Output the (x, y) coordinate of the center of the cell containing the given text.  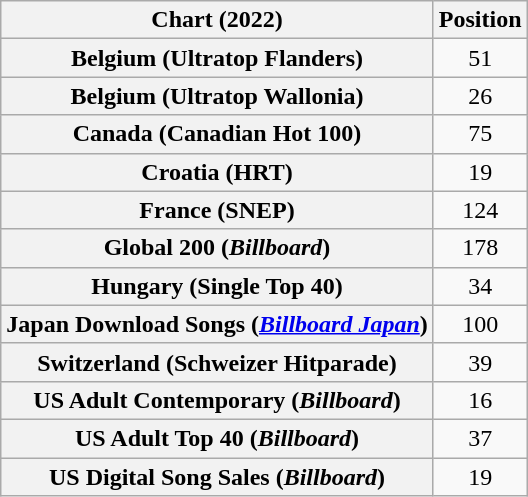
France (SNEP) (218, 210)
Position (480, 20)
37 (480, 438)
Chart (2022) (218, 20)
Global 200 (Billboard) (218, 248)
34 (480, 286)
US Adult Top 40 (Billboard) (218, 438)
Canada (Canadian Hot 100) (218, 134)
26 (480, 96)
Belgium (Ultratop Wallonia) (218, 96)
124 (480, 210)
39 (480, 362)
Croatia (HRT) (218, 172)
Switzerland (Schweizer Hitparade) (218, 362)
Japan Download Songs (Billboard Japan) (218, 324)
100 (480, 324)
51 (480, 58)
US Adult Contemporary (Billboard) (218, 400)
Belgium (Ultratop Flanders) (218, 58)
178 (480, 248)
75 (480, 134)
Hungary (Single Top 40) (218, 286)
16 (480, 400)
US Digital Song Sales (Billboard) (218, 477)
